Return [x, y] of the center of cell containing provided text 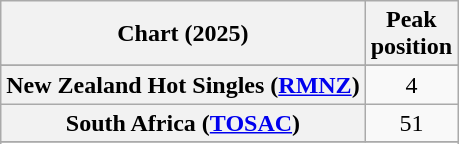
51 [411, 123]
South Africa (TOSAC) [183, 123]
Peakposition [411, 34]
4 [411, 85]
Chart (2025) [183, 34]
New Zealand Hot Singles (RMNZ) [183, 85]
